Locate the cell with the specified text and output its [X, Y] center coordinate. 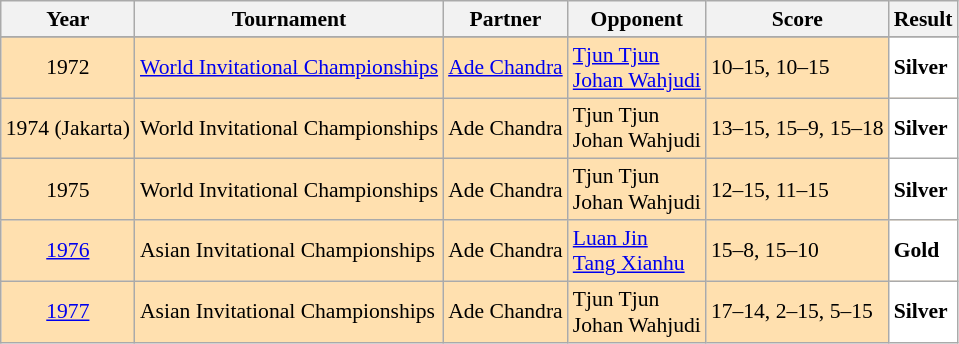
10–15, 10–15 [798, 68]
Year [68, 19]
Result [924, 19]
Score [798, 19]
Gold [924, 250]
Luan Jin Tang Xianhu [637, 250]
1972 [68, 68]
1974 (Jakarta) [68, 128]
1977 [68, 312]
Tournament [289, 19]
1976 [68, 250]
12–15, 11–15 [798, 190]
15–8, 15–10 [798, 250]
Partner [506, 19]
1975 [68, 190]
Opponent [637, 19]
13–15, 15–9, 15–18 [798, 128]
17–14, 2–15, 5–15 [798, 312]
